Return the (X, Y) coordinate for the center point of the cell that contains the specified text.  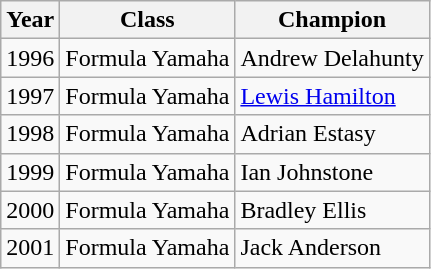
1996 (30, 58)
1998 (30, 134)
Champion (332, 20)
Adrian Estasy (332, 134)
Class (148, 20)
1999 (30, 172)
Year (30, 20)
Lewis Hamilton (332, 96)
Jack Anderson (332, 248)
2001 (30, 248)
2000 (30, 210)
1997 (30, 96)
Ian Johnstone (332, 172)
Bradley Ellis (332, 210)
Andrew Delahunty (332, 58)
